Capture the cell that displays the provided text and extract its (x, y) central coordinate. 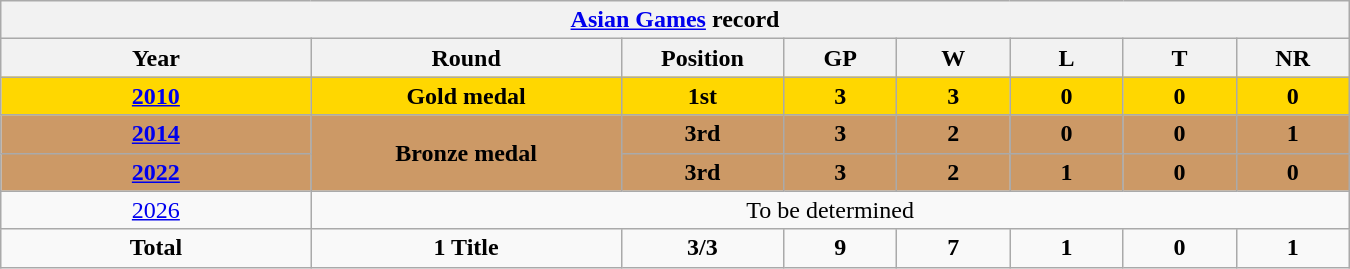
Position (702, 58)
Gold medal (466, 96)
1st (702, 96)
1 Title (466, 248)
2022 (156, 172)
2026 (156, 210)
L (1066, 58)
GP (840, 58)
9 (840, 248)
W (954, 58)
2014 (156, 134)
T (1180, 58)
7 (954, 248)
Round (466, 58)
2010 (156, 96)
Asian Games record (675, 20)
Total (156, 248)
To be determined (830, 210)
3/3 (702, 248)
NR (1292, 58)
Bronze medal (466, 153)
Year (156, 58)
